From the cell containing the given text, extract its center point as (x, y) coordinate. 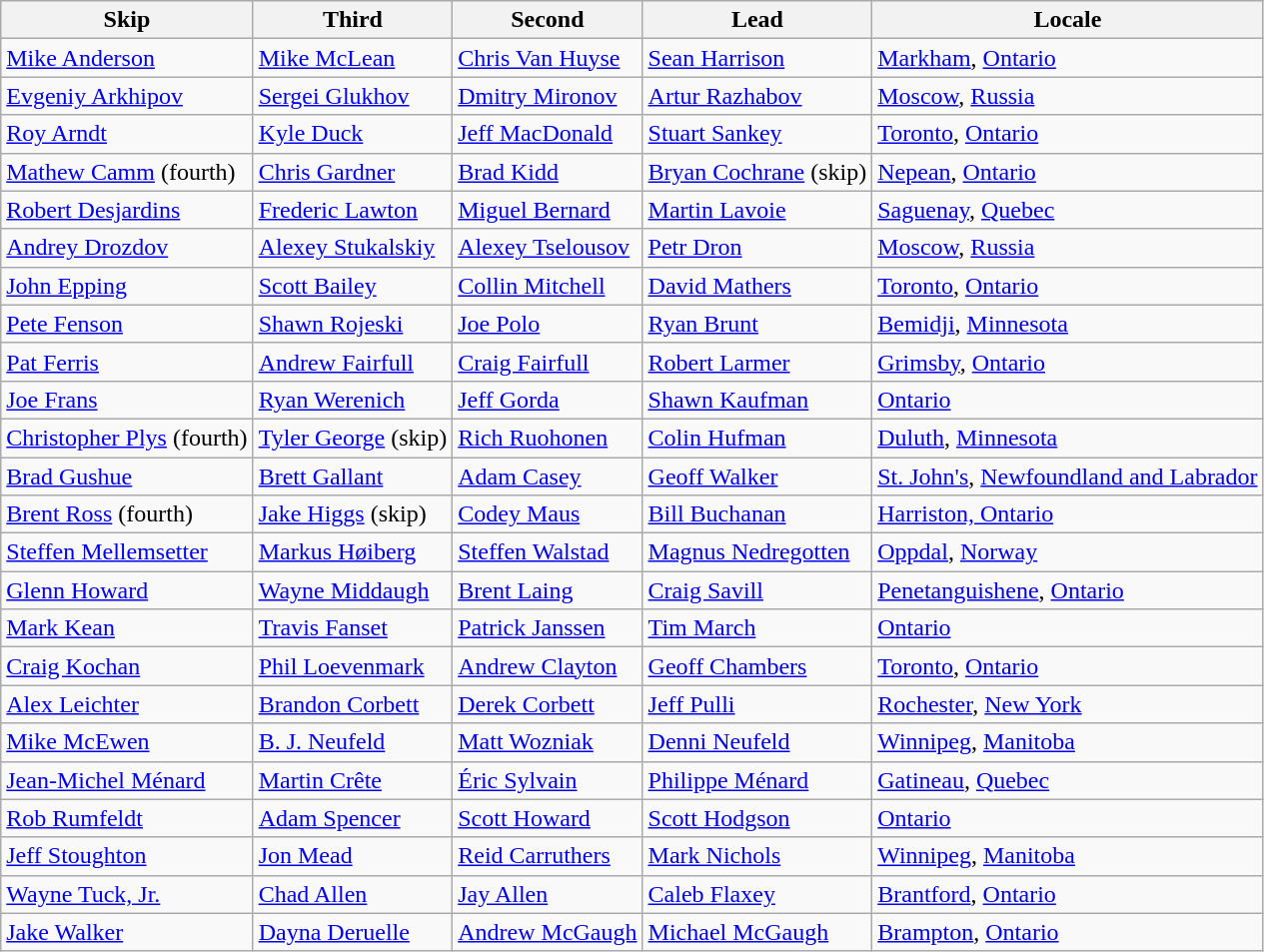
Andrew Clayton (548, 666)
Rich Ruohonen (548, 438)
Robert Larmer (757, 362)
Chris Van Huyse (548, 58)
Wayne Middaugh (353, 590)
Reid Carruthers (548, 856)
Markham, Ontario (1067, 58)
Glenn Howard (127, 590)
Brent Ross (fourth) (127, 514)
Alex Leichter (127, 704)
Mathew Camm (fourth) (127, 172)
Artur Razhabov (757, 96)
Robert Desjardins (127, 210)
Locale (1067, 20)
St. John's, Newfoundland and Labrador (1067, 476)
Craig Kochan (127, 666)
Geoff Chambers (757, 666)
Brent Laing (548, 590)
Brad Gushue (127, 476)
Craig Fairfull (548, 362)
Jake Higgs (skip) (353, 514)
Chad Allen (353, 894)
Mike McLean (353, 58)
Denni Neufeld (757, 742)
Brett Gallant (353, 476)
Tyler George (skip) (353, 438)
David Mathers (757, 286)
Jeff Stoughton (127, 856)
Travis Fanset (353, 628)
Shawn Kaufman (757, 400)
Bemidji, Minnesota (1067, 324)
Harriston, Ontario (1067, 514)
Craig Savill (757, 590)
Scott Hodgson (757, 818)
Brandon Corbett (353, 704)
Steffen Walstad (548, 552)
Tim March (757, 628)
Pete Fenson (127, 324)
Derek Corbett (548, 704)
Andrey Drozdov (127, 248)
Evgeniy Arkhipov (127, 96)
Jeff Pulli (757, 704)
Joe Polo (548, 324)
Michael McGaugh (757, 932)
Frederic Lawton (353, 210)
Jay Allen (548, 894)
Ryan Werenich (353, 400)
Mike McEwen (127, 742)
Alexey Stukalskiy (353, 248)
Joe Frans (127, 400)
Codey Maus (548, 514)
John Epping (127, 286)
Dayna Deruelle (353, 932)
Jake Walker (127, 932)
Ryan Brunt (757, 324)
Gatineau, Quebec (1067, 780)
Scott Bailey (353, 286)
Phil Loevenmark (353, 666)
Collin Mitchell (548, 286)
Caleb Flaxey (757, 894)
Steffen Mellemsetter (127, 552)
Geoff Walker (757, 476)
Matt Wozniak (548, 742)
Christopher Plys (fourth) (127, 438)
Martin Lavoie (757, 210)
Sergei Glukhov (353, 96)
B. J. Neufeld (353, 742)
Skip (127, 20)
Third (353, 20)
Mark Kean (127, 628)
Jeff MacDonald (548, 134)
Bryan Cochrane (skip) (757, 172)
Colin Hufman (757, 438)
Adam Spencer (353, 818)
Martin Crête (353, 780)
Brad Kidd (548, 172)
Jean-Michel Ménard (127, 780)
Shawn Rojeski (353, 324)
Kyle Duck (353, 134)
Bill Buchanan (757, 514)
Penetanguishene, Ontario (1067, 590)
Stuart Sankey (757, 134)
Wayne Tuck, Jr. (127, 894)
Dmitry Mironov (548, 96)
Markus Høiberg (353, 552)
Adam Casey (548, 476)
Rochester, New York (1067, 704)
Magnus Nedregotten (757, 552)
Nepean, Ontario (1067, 172)
Philippe Ménard (757, 780)
Oppdal, Norway (1067, 552)
Sean Harrison (757, 58)
Saguenay, Quebec (1067, 210)
Duluth, Minnesota (1067, 438)
Mike Anderson (127, 58)
Éric Sylvain (548, 780)
Scott Howard (548, 818)
Patrick Janssen (548, 628)
Second (548, 20)
Roy Arndt (127, 134)
Brampton, Ontario (1067, 932)
Grimsby, Ontario (1067, 362)
Jon Mead (353, 856)
Lead (757, 20)
Rob Rumfeldt (127, 818)
Alexey Tselousov (548, 248)
Petr Dron (757, 248)
Andrew Fairfull (353, 362)
Mark Nichols (757, 856)
Andrew McGaugh (548, 932)
Pat Ferris (127, 362)
Chris Gardner (353, 172)
Miguel Bernard (548, 210)
Jeff Gorda (548, 400)
Brantford, Ontario (1067, 894)
